Provide the (x, y) coordinate of the cell's center where the given text is located.  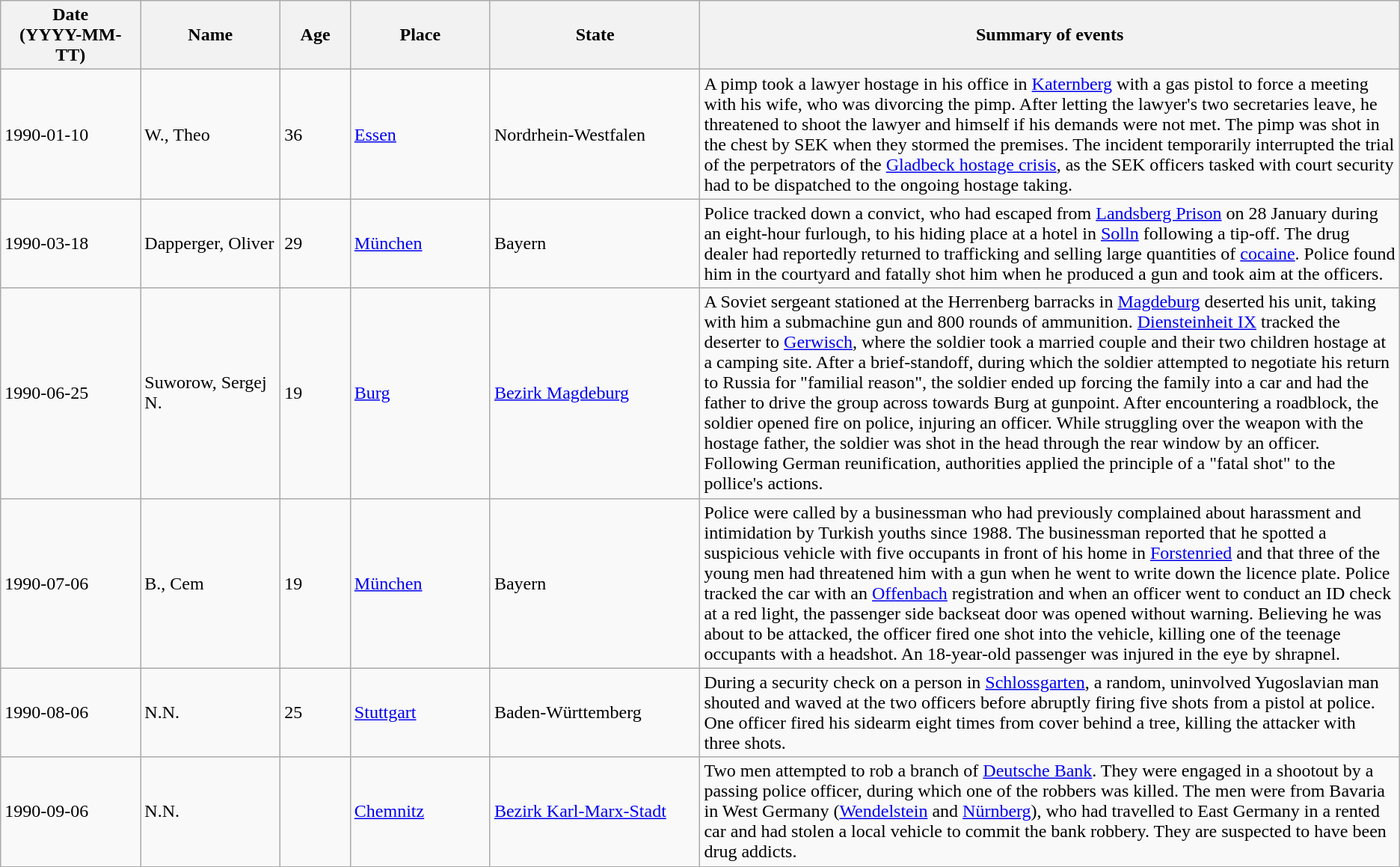
State (595, 35)
B., Cem (211, 583)
1990-01-10 (70, 135)
Name (211, 35)
Date(YYYY-MM-TT) (70, 35)
25 (316, 712)
Stuttgart (420, 712)
36 (316, 135)
1990-06-25 (70, 393)
Place (420, 35)
1990-09-06 (70, 812)
Nordrhein-Westfalen (595, 135)
29 (316, 244)
Dapperger, Oliver (211, 244)
1990-08-06 (70, 712)
Suworow, Sergej N. (211, 393)
Summary of events (1050, 35)
Essen (420, 135)
1990-07-06 (70, 583)
1990-03-18 (70, 244)
W., Theo (211, 135)
Bezirk Magdeburg (595, 393)
Age (316, 35)
Baden-Württemberg (595, 712)
Chemnitz (420, 812)
Burg (420, 393)
Bezirk Karl-Marx-Stadt (595, 812)
